Return the [x, y] coordinate for the center point of the cell that contains the specified text.  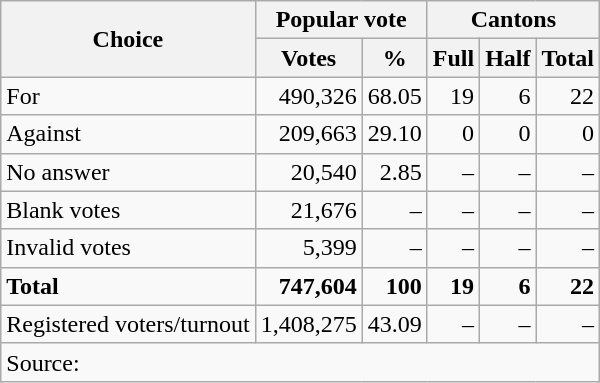
Registered voters/turnout [128, 324]
2.85 [394, 172]
Cantons [513, 20]
Popular vote [341, 20]
Source: [300, 362]
Full [453, 58]
Invalid votes [128, 248]
Against [128, 134]
490,326 [308, 96]
Votes [308, 58]
Half [508, 58]
Blank votes [128, 210]
1,408,275 [308, 324]
20,540 [308, 172]
21,676 [308, 210]
5,399 [308, 248]
43.09 [394, 324]
No answer [128, 172]
68.05 [394, 96]
747,604 [308, 286]
29.10 [394, 134]
For [128, 96]
209,663 [308, 134]
Choice [128, 39]
% [394, 58]
100 [394, 286]
